Identify which cell holds the provided text, then report its [x, y] central coordinate. 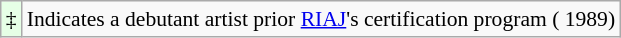
‡ [12, 19]
Indicates a debutant artist prior RIAJ's certification program ( 1989) [321, 19]
